Search for the cell housing the specified text and yield its (X, Y) center coordinate. 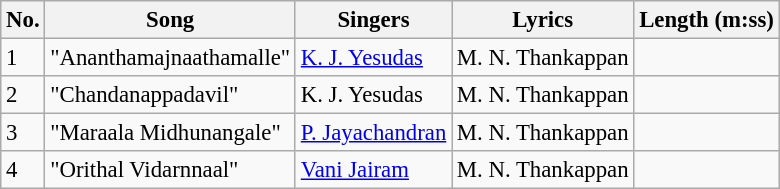
4 (23, 170)
3 (23, 133)
Vani Jairam (373, 170)
1 (23, 58)
Singers (373, 20)
"Maraala Midhunangale" (170, 133)
P. Jayachandran (373, 133)
2 (23, 95)
Song (170, 20)
Lyrics (543, 20)
"Orithal Vidarnnaal" (170, 170)
No. (23, 20)
Length (m:ss) (706, 20)
"Ananthamajnaathamalle" (170, 58)
"Chandanappadavil" (170, 95)
